Pinpoint the cell where the given text exists, returning its (X, Y) midpoint coordinate. 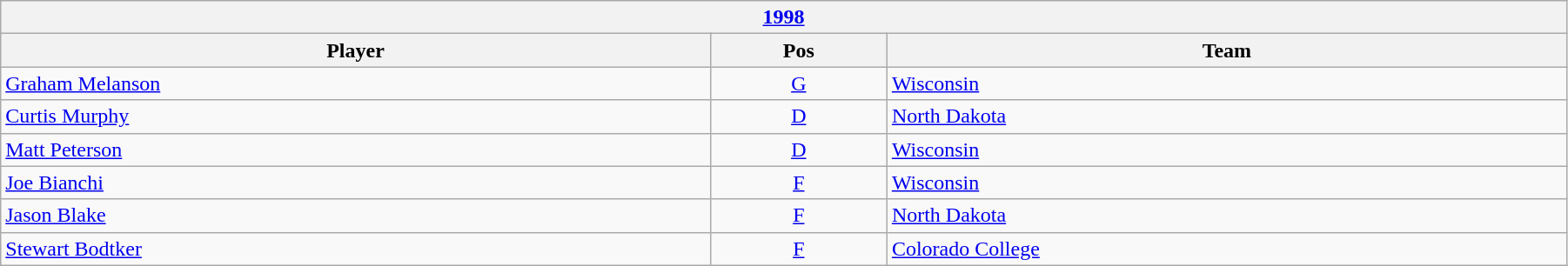
Pos (799, 50)
Jason Blake (356, 216)
G (799, 83)
Curtis Murphy (356, 116)
Stewart Bodtker (356, 249)
Player (356, 50)
1998 (784, 17)
Matt Peterson (356, 150)
Graham Melanson (356, 83)
Joe Bianchi (356, 183)
Team (1227, 50)
Colorado College (1227, 249)
